Search for the cell housing the specified text and yield its [X, Y] center coordinate. 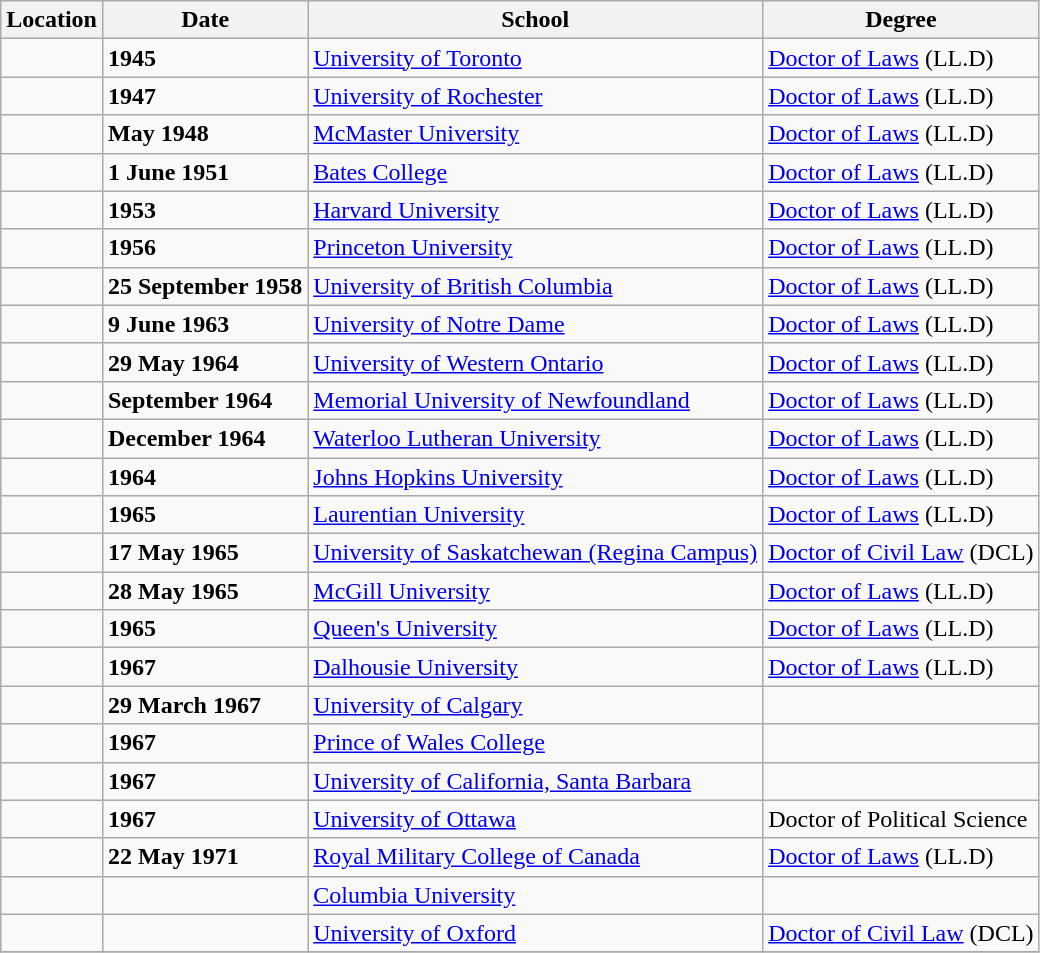
9 June 1963 [204, 324]
University of British Columbia [536, 286]
Royal Military College of Canada [536, 857]
University of Rochester [536, 96]
28 May 1965 [204, 591]
1947 [204, 96]
University of Calgary [536, 705]
Columbia University [536, 895]
May 1948 [204, 134]
Princeton University [536, 248]
Memorial University of Newfoundland [536, 400]
University of Toronto [536, 58]
22 May 1971 [204, 857]
17 May 1965 [204, 553]
September 1964 [204, 400]
Date [204, 20]
University of Oxford [536, 933]
McGill University [536, 591]
Queen's University [536, 629]
Johns Hopkins University [536, 477]
Location [52, 20]
1 June 1951 [204, 172]
Bates College [536, 172]
Doctor of Political Science [901, 819]
25 September 1958 [204, 286]
Degree [901, 20]
Laurentian University [536, 515]
University of Saskatchewan (Regina Campus) [536, 553]
1956 [204, 248]
Dalhousie University [536, 667]
University of Ottawa [536, 819]
McMaster University [536, 134]
29 May 1964 [204, 362]
University of California, Santa Barbara [536, 781]
1945 [204, 58]
29 March 1967 [204, 705]
Harvard University [536, 210]
1953 [204, 210]
University of Western Ontario [536, 362]
1964 [204, 477]
Prince of Wales College [536, 743]
University of Notre Dame [536, 324]
School [536, 20]
Waterloo Lutheran University [536, 438]
December 1964 [204, 438]
